Locate the cell with the specified text and output its (x, y) center coordinate. 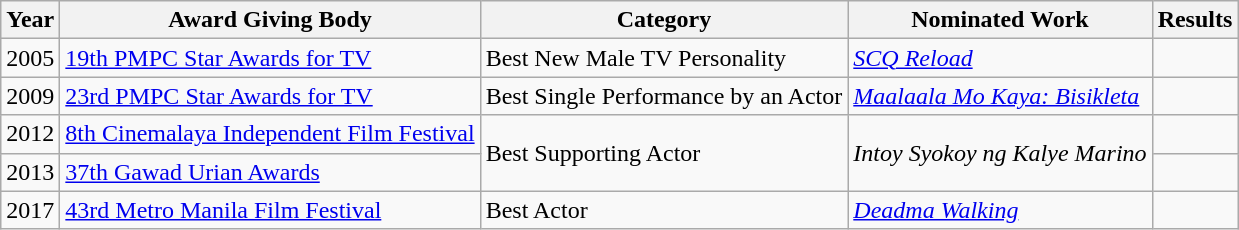
2005 (30, 58)
Intoy Syokoy ng Kalye Marino (1000, 153)
Best Supporting Actor (664, 153)
37th Gawad Urian Awards (270, 172)
Maalaala Mo Kaya: Bisikleta (1000, 96)
Results (1195, 20)
Best New Male TV Personality (664, 58)
23rd PMPC Star Awards for TV (270, 96)
19th PMPC Star Awards for TV (270, 58)
Best Actor (664, 210)
2013 (30, 172)
Category (664, 20)
Deadma Walking (1000, 210)
Award Giving Body (270, 20)
2017 (30, 210)
2012 (30, 134)
43rd Metro Manila Film Festival (270, 210)
2009 (30, 96)
SCQ Reload (1000, 58)
Best Single Performance by an Actor (664, 96)
Year (30, 20)
8th Cinemalaya Independent Film Festival (270, 134)
Nominated Work (1000, 20)
